Pinpoint the cell where the given text exists, returning its [X, Y] midpoint coordinate. 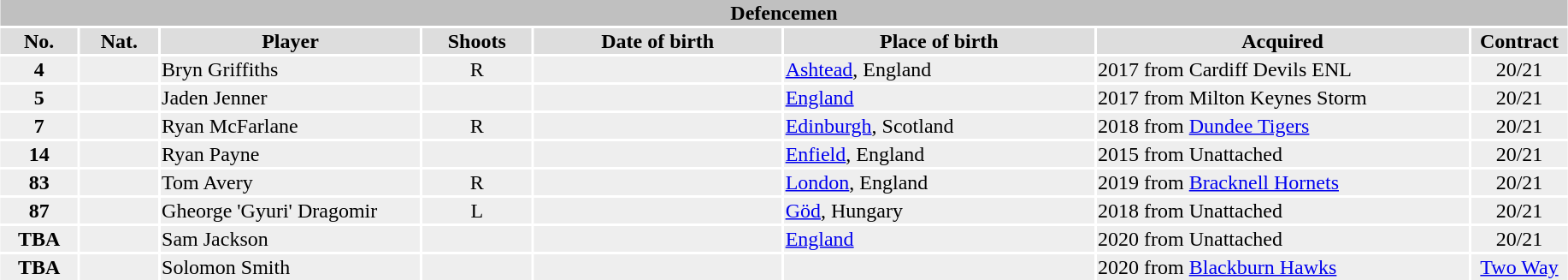
4 [39, 69]
Acquired [1282, 41]
2017 from Cardiff Devils ENL [1282, 69]
2017 from Milton Keynes Storm [1282, 98]
83 [39, 182]
Enfield, England [939, 154]
Solomon Smith [291, 267]
Place of birth [939, 41]
Jaden Jenner [291, 98]
London, England [939, 182]
Defencemen [783, 13]
Gheorge 'Gyuri' Dragomir [291, 211]
Contract [1518, 41]
2015 from Unattached [1282, 154]
Date of birth [657, 41]
7 [39, 126]
Sam Jackson [291, 239]
5 [39, 98]
Ashtead, England [939, 69]
Göd, Hungary [939, 211]
2020 from Unattached [1282, 239]
No. [39, 41]
87 [39, 211]
L [477, 211]
Ryan McFarlane [291, 126]
Bryn Griffiths [291, 69]
Shoots [477, 41]
2018 from Unattached [1282, 211]
Nat. [120, 41]
Ryan Payne [291, 154]
Edinburgh, Scotland [939, 126]
Tom Avery [291, 182]
2020 from Blackburn Hawks [1282, 267]
2018 from Dundee Tigers [1282, 126]
14 [39, 154]
2019 from Bracknell Hornets [1282, 182]
Two Way [1518, 267]
Player [291, 41]
